Detect which cell encompasses the target text, then output its [x, y] center coordinate. 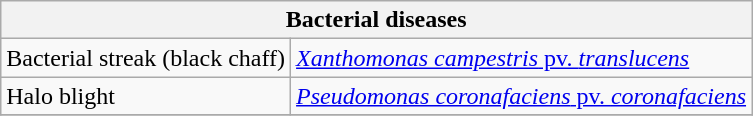
Halo blight [146, 96]
Xanthomonas campestris pv. translucens [522, 58]
Bacterial diseases [376, 20]
Pseudomonas coronafaciens pv. coronafaciens [522, 96]
Bacterial streak (black chaff) [146, 58]
